Search for the cell housing the specified text and yield its [x, y] center coordinate. 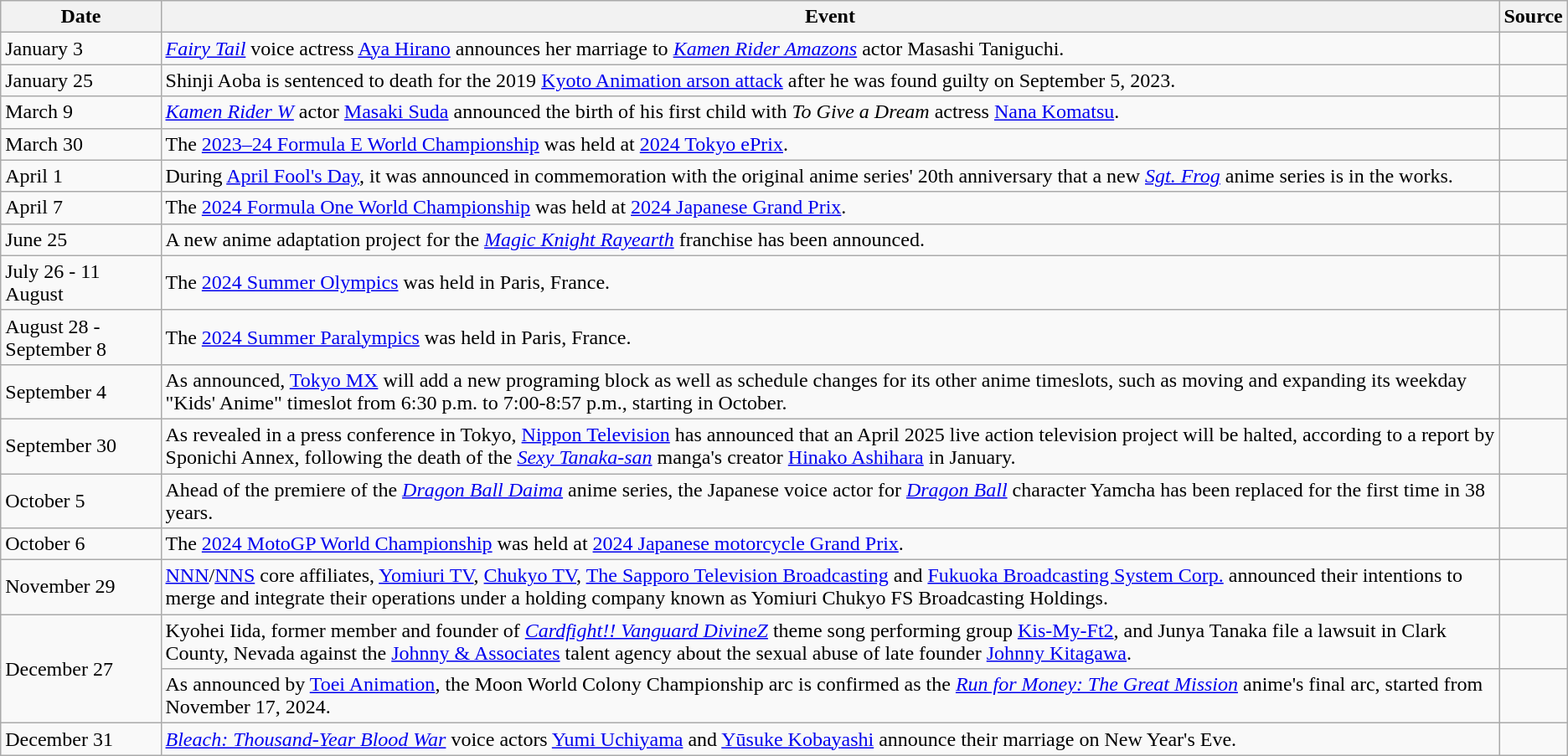
Event [830, 17]
March 9 [80, 112]
December 27 [80, 669]
October 5 [80, 501]
March 30 [80, 144]
Source [1533, 17]
July 26 - 11 August [80, 283]
A new anime adaptation project for the Magic Knight Rayearth franchise has been announced. [830, 239]
April 7 [80, 208]
Kamen Rider W actor Masaki Suda announced the birth of his first child with To Give a Dream actress Nana Komatsu. [830, 112]
The 2024 Summer Olympics was held in Paris, France. [830, 283]
The 2023–24 Formula E World Championship was held at 2024 Tokyo ePrix. [830, 144]
October 6 [80, 544]
November 29 [80, 588]
April 1 [80, 176]
August 28 - September 8 [80, 337]
January 25 [80, 80]
The 2024 Formula One World Championship was held at 2024 Japanese Grand Prix. [830, 208]
The 2024 MotoGP World Championship was held at 2024 Japanese motorcycle Grand Prix. [830, 544]
The 2024 Summer Paralympics was held in Paris, France. [830, 337]
Bleach: Thousand-Year Blood War voice actors Yumi Uchiyama and Yūsuke Kobayashi announce their marriage on New Year's Eve. [830, 739]
September 30 [80, 445]
September 4 [80, 392]
June 25 [80, 239]
Date [80, 17]
January 3 [80, 49]
Fairy Tail voice actress Aya Hirano announces her marriage to Kamen Rider Amazons actor Masashi Taniguchi. [830, 49]
Shinji Aoba is sentenced to death for the 2019 Kyoto Animation arson attack after he was found guilty on September 5, 2023. [830, 80]
December 31 [80, 739]
